Identify which cell holds the provided text, then report its [x, y] central coordinate. 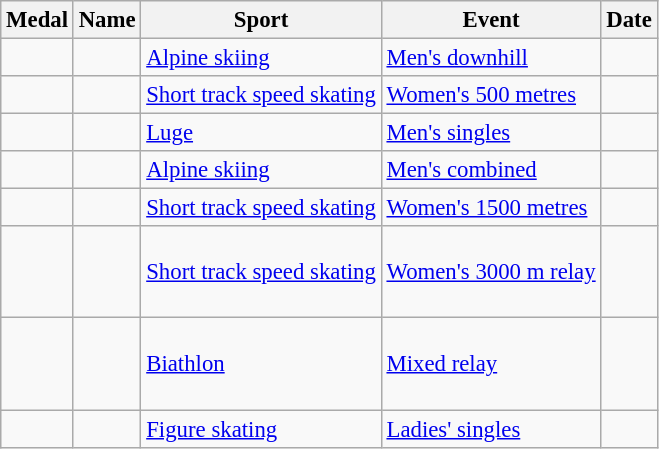
Figure skating [261, 429]
Ladies' singles [491, 429]
Women's 500 metres [491, 95]
Women's 3000 m relay [491, 272]
Event [491, 20]
Biathlon [261, 364]
Men's downhill [491, 58]
Mixed relay [491, 364]
Men's singles [491, 133]
Date [629, 20]
Luge [261, 133]
Sport [261, 20]
Medal [38, 20]
Men's combined [491, 170]
Women's 1500 metres [491, 208]
Name [107, 20]
